Scan for the cell matching the given text and deliver its (X, Y) coordinate at center. 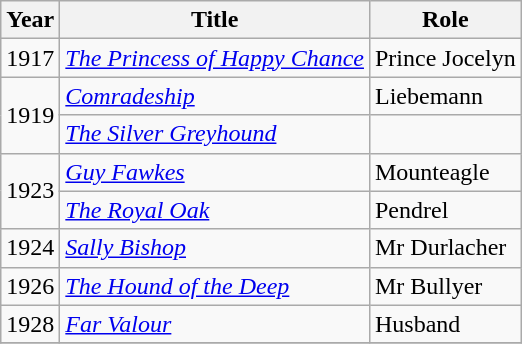
1928 (30, 324)
Far Valour (215, 324)
1926 (30, 286)
1924 (30, 248)
The Princess of Happy Chance (215, 58)
Mr Bullyer (445, 286)
Husband (445, 324)
Role (445, 20)
The Royal Oak (215, 210)
Sally Bishop (215, 248)
The Silver Greyhound (215, 134)
Guy Fawkes (215, 172)
1923 (30, 191)
Title (215, 20)
Mounteagle (445, 172)
Liebemann (445, 96)
1917 (30, 58)
Year (30, 20)
Mr Durlacher (445, 248)
Prince Jocelyn (445, 58)
Pendrel (445, 210)
The Hound of the Deep (215, 286)
1919 (30, 115)
Comradeship (215, 96)
